Return [x, y] of the center of cell containing provided text 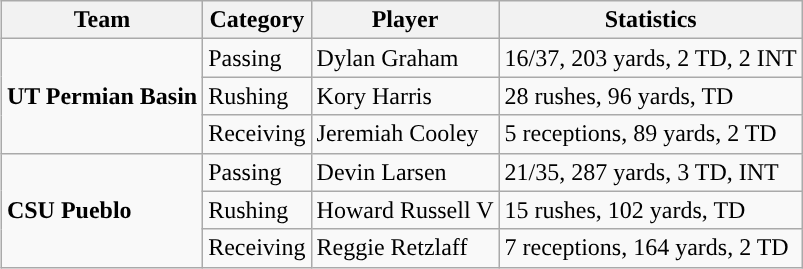
CSU Pueblo [102, 210]
16/37, 203 yards, 2 TD, 2 INT [650, 58]
Player [405, 20]
Team [102, 20]
7 receptions, 164 yards, 2 TD [650, 248]
15 rushes, 102 yards, TD [650, 210]
28 rushes, 96 yards, TD [650, 96]
21/35, 287 yards, 3 TD, INT [650, 172]
Statistics [650, 20]
Reggie Retzlaff [405, 248]
Devin Larsen [405, 172]
Howard Russell V [405, 210]
Kory Harris [405, 96]
Jeremiah Cooley [405, 134]
5 receptions, 89 yards, 2 TD [650, 134]
UT Permian Basin [102, 96]
Category [257, 20]
Dylan Graham [405, 58]
